Pinpoint the cell where the given text exists, returning its (x, y) midpoint coordinate. 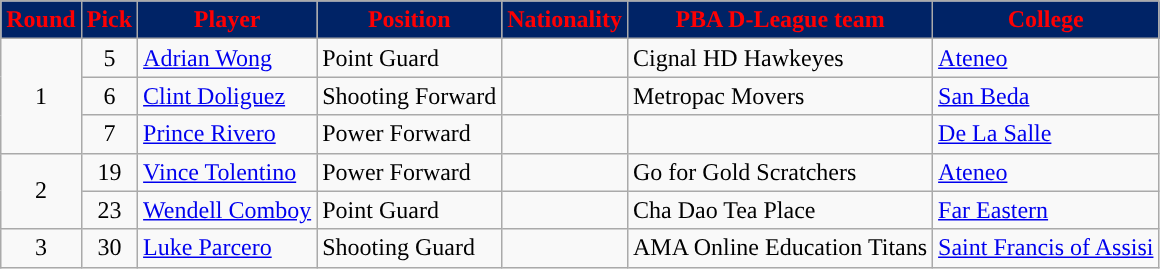
Metropac Movers (780, 96)
Nationality (565, 20)
Adrian Wong (228, 58)
Player (228, 20)
Wendell Comboy (228, 210)
Go for Gold Scratchers (780, 172)
College (1046, 20)
5 (109, 58)
AMA Online Education Titans (780, 248)
Clint Doliguez (228, 96)
Cha Dao Tea Place (780, 210)
7 (109, 134)
De La Salle (1046, 134)
Shooting Forward (410, 96)
PBA D-League team (780, 20)
Far Eastern (1046, 210)
30 (109, 248)
Pick (109, 20)
19 (109, 172)
23 (109, 210)
6 (109, 96)
1 (41, 96)
San Beda (1046, 96)
Luke Parcero (228, 248)
2 (41, 191)
Saint Francis of Assisi (1046, 248)
Round (41, 20)
Vince Tolentino (228, 172)
3 (41, 248)
Prince Rivero (228, 134)
Shooting Guard (410, 248)
Cignal HD Hawkeyes (780, 58)
Position (410, 20)
